For the text-containing cell, return its midpoint in (x, y) coordinate format. 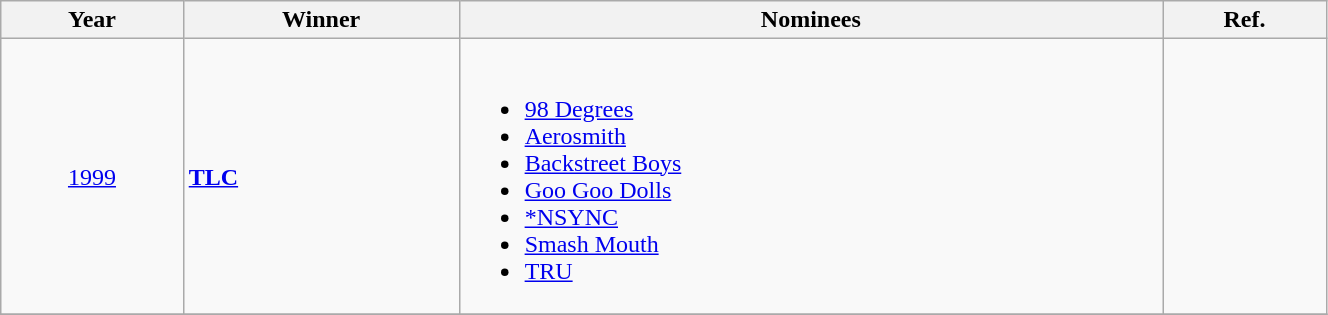
Ref. (1245, 20)
TLC (321, 176)
Year (92, 20)
98 DegreesAerosmithBackstreet BoysGoo Goo Dolls*NSYNCSmash MouthTRU (810, 176)
Winner (321, 20)
1999 (92, 176)
Nominees (810, 20)
